Search for the cell housing the specified text and yield its [X, Y] center coordinate. 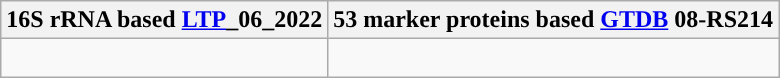
53 marker proteins based GTDB 08-RS214 [554, 20]
16S rRNA based LTP_06_2022 [164, 20]
